Scan for the cell matching the given text and deliver its [x, y] coordinate at center. 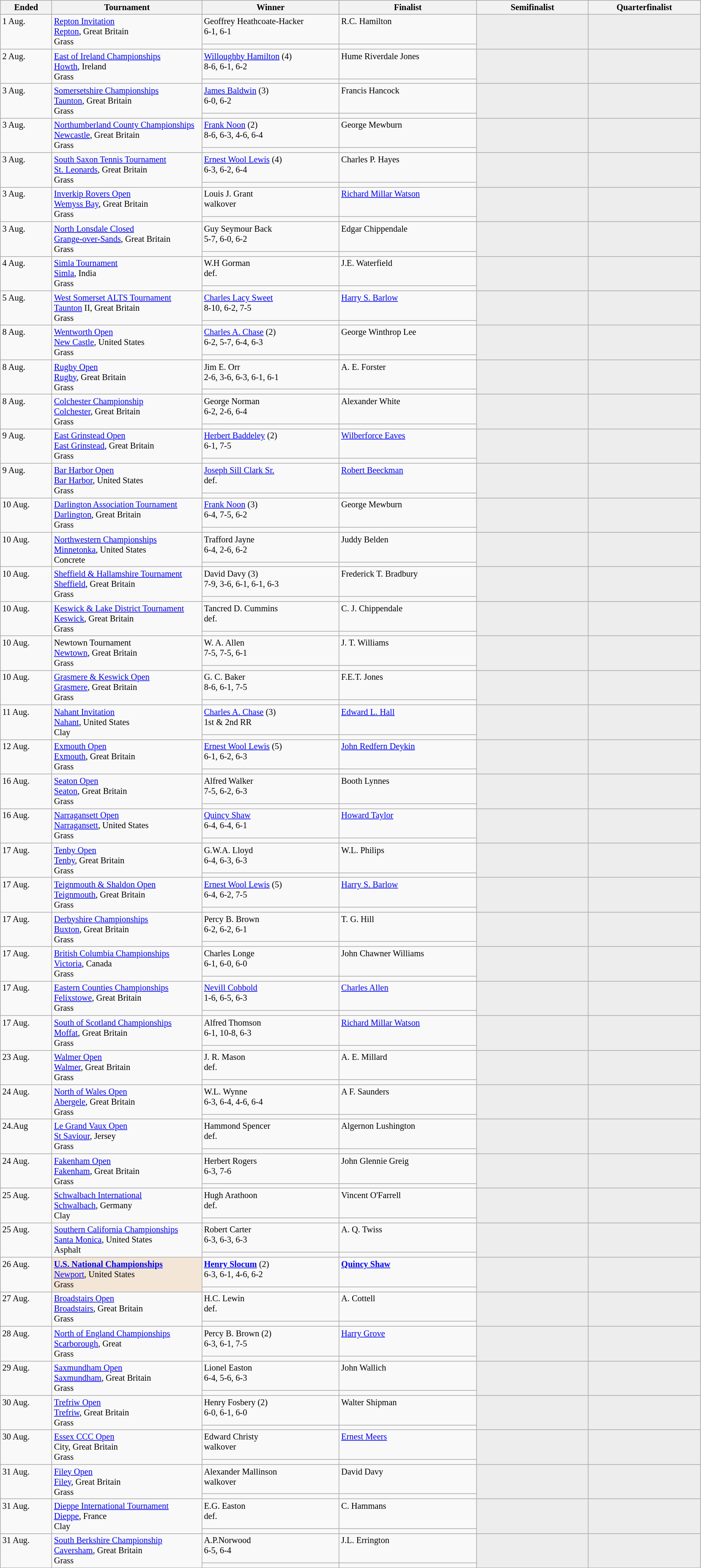
Eastern Counties ChampionshipsFelixstowe, Great BritainGrass [127, 998]
Nahant InvitationNahant, United StatesClay [127, 722]
Charles Allen [408, 996]
John Glennie Greig [408, 1168]
Le Grand Vaux OpenSt Saviour, JerseyGrass [127, 1136]
Algernon Lushington [408, 1134]
G.W.A. Lloyd6-4, 6-3, 6-3 [271, 858]
A. E. Millard [408, 1065]
Alexander Mallinson walkover [271, 1479]
24.Aug [26, 1136]
Lionel Easton6-4, 5-6, 6-3 [271, 1376]
W.H Gormandef. [271, 271]
Hammond Spencerdef. [271, 1134]
Seaton Open Seaton, Great BritainGrass [127, 791]
George Winthrop Lee [408, 340]
12 Aug. [26, 757]
Charles A. Chase (2)6-2, 5-7, 6-4, 6-3 [271, 340]
Herbert Baddeley (2)6-1, 7-5 [271, 443]
Frank Noon (3)6-4, 7-5, 6-2 [271, 512]
North of Wales OpenAbergele, Great BritainGrass [127, 1102]
H.C. Lewindef. [271, 1306]
South Saxon Tennis TournamentSt. Leonards, Great BritainGrass [127, 170]
Colchester ChampionshipColchester, Great BritainGrass [127, 411]
Jim E. Orr2-6, 3-6, 6-3, 6-1, 6-1 [271, 375]
Charles Longe6-1, 6-0, 6-0 [271, 961]
Charles Lacy Sweet8-10, 6-2, 7-5 [271, 305]
Edward L. Hall [408, 720]
Louis J. Grantwalkover [271, 202]
T. G. Hill [408, 927]
Joseph Sill Clark Sr. def. [271, 478]
Charles P. Hayes [408, 167]
Broadstairs OpenBroadstairs, Great BritainGrass [127, 1309]
John Chawner Williams [408, 961]
Tancred D. Cumminsdef. [271, 616]
Ended [26, 7]
26 Aug. [26, 1275]
5 Aug. [26, 308]
East of Ireland ChampionshipsHowth, IrelandGrass [127, 66]
A F. Saunders [408, 1099]
Quarterfinalist [644, 7]
Percy B. Brown (2)6-3, 6-1, 7-5 [271, 1341]
11 Aug. [26, 722]
North Lonsdale ClosedGrange-over-Sands, Great BritainGrass [127, 239]
Quincy Shaw6-4, 6-4, 6-1 [271, 823]
23 Aug. [26, 1067]
Sheffield & Hallamshire TournamentSheffield, Great BritainGrass [127, 584]
Guy Seymour Back 5-7, 6-0, 6-2 [271, 236]
Trafford Jayne 6-4, 2-6, 6-2 [271, 547]
Frank Noon (2)8-6, 6-3, 4-6, 6-4 [271, 133]
Dieppe International TournamentDieppe, FranceClay [127, 1516]
Francis Hancock [408, 98]
W.L. Wynne6-3, 6-4, 4-6, 6-4 [271, 1099]
George Norman 6-2, 2-6, 6-4 [271, 409]
Simla Tournament Simla, IndiaGrass [127, 274]
John Wallich [408, 1376]
U.S. National ChampionshipsNewport, United StatesGrass [127, 1275]
J. R. Masondef. [271, 1065]
W.L. Philips [408, 858]
Bar Harbor Open Bar Harbor, United StatesGrass [127, 481]
Newtown TournamentNewtown, Great BritainGrass [127, 653]
Wentworth OpenNew Castle, United StatesGrass [127, 342]
Henry Fosbery (2)6-0, 6-1, 6-0 [271, 1410]
Schwalbach InternationalSchwalbach, GermanyClay [127, 1205]
Walter Shipman [408, 1410]
Henry Slocum (2)6-3, 6-1, 4-6, 6-2 [271, 1272]
Keswick & Lake District Tournament Keswick, Great BritainGrass [127, 618]
1 Aug. [26, 32]
C. J. Chippendale [408, 616]
Willoughby Hamilton (4)8-6, 6-1, 6-2 [271, 64]
J. T. Williams [408, 651]
South of Scotland ChampionshipsMoffat, Great BritainGrass [127, 1033]
Northumberland County ChampionshipsNewcastle, Great BritainGrass [127, 135]
Ernest Wool Lewis (5)6-1, 6-2, 6-3 [271, 754]
North of England ChampionshipsScarborough, GreatGrass [127, 1344]
A.P.Norwood6-5, 6-4 [271, 1548]
Charles A. Chase (3)1st & 2nd RR [271, 720]
R.C. Hamilton [408, 29]
Wilberforce Eaves [408, 443]
Robert Beeckman [408, 478]
A. Q. Twiss [408, 1237]
J.E. Waterfield [408, 271]
Nevill Cobbold1-6, 6-5, 6-3 [271, 996]
Geoffrey Heathcoate-Hacker6-1, 6-1 [271, 29]
James Baldwin (3)6-0, 6-2 [271, 98]
Ernest Wool Lewis (5)6-4, 6-2, 7-5 [271, 892]
J.L. Errington [408, 1548]
Somersetshire ChampionshipsTaunton, Great BritainGrass [127, 101]
Juddy Belden [408, 547]
27 Aug. [26, 1309]
F.E.T. Jones [408, 685]
Grasmere & Keswick OpenGrasmere, Great BritainGrass [127, 687]
David Davy (3)7-9, 3-6, 6-1, 6-1, 6-3 [271, 581]
Percy B. Brown6-2, 6-2, 6-1 [271, 927]
Robert Carter6-3, 6-3, 6-3 [271, 1237]
Hume Riverdale Jones [408, 64]
Semifinalist [533, 7]
British Columbia ChampionshipsVictoria, CanadaGrass [127, 964]
South Berkshire ChampionshipCaversham, Great BritainGrass [127, 1551]
E.G. Eastondef. [271, 1513]
W. A. Allen7-5, 7-5, 6-1 [271, 651]
David Davy [408, 1479]
Narragansett Open Narragansett, United StatesGrass [127, 826]
Walmer Open Walmer, Great BritainGrass [127, 1067]
4 Aug. [26, 274]
Saxmundham OpenSaxmundham, Great BritainGrass [127, 1378]
28 Aug. [26, 1344]
C. Hammans [408, 1513]
Northwestern ChampionshipsMinnetonka, United StatesConcrete [127, 550]
Ernest Meers [408, 1445]
West Somerset ALTS TournamentTaunton II, Great BritainGrass [127, 308]
Howard Taylor [408, 823]
Filey Open Filey, Great BritainGrass [127, 1482]
Harry Grove [408, 1341]
Edgar Chippendale [408, 236]
Hugh Arathoondef. [271, 1203]
Alexander White [408, 409]
A. Cottell [408, 1306]
A. E. Forster [408, 375]
29 Aug. [26, 1378]
Derbyshire ChampionshipsBuxton, Great BritainGrass [127, 929]
Inverkip Rovers Open Wemyss Bay, Great BritainGrass [127, 204]
Exmouth OpenExmouth, Great BritainGrass [127, 757]
Alfred Walker7-5, 6-2, 6-3 [271, 788]
Tournament [127, 7]
Edward Christywalkover [271, 1445]
Booth Lynnes [408, 788]
Winner [271, 7]
Finalist [408, 7]
John Redfern Deykin [408, 754]
Essex CCC OpenCity, Great BritainGrass [127, 1447]
Repton InvitationRepton, Great BritainGrass [127, 32]
Quincy Shaw [408, 1272]
Vincent O'Farrell [408, 1203]
Frederick T. Bradbury [408, 581]
Southern California ChampionshipsSanta Monica, United StatesAsphalt [127, 1240]
Darlington Association Tournament Darlington, Great BritainGrass [127, 515]
Ernest Wool Lewis (4)6-3, 6-2, 6-4 [271, 167]
Trefriw OpenTrefriw, Great BritainGrass [127, 1412]
Fakenham OpenFakenham, Great BritainGrass [127, 1171]
Alfred Thomson6-1, 10-8, 6-3 [271, 1030]
2 Aug. [26, 66]
Rugby Open Rugby, Great BritainGrass [127, 377]
G. C. Baker 8-6, 6-1, 7-5 [271, 685]
Herbert Rogers6-3, 7-6 [271, 1168]
Tenby OpenTenby, Great BritainGrass [127, 860]
East Grinstead OpenEast Grinstead, Great BritainGrass [127, 446]
Teignmouth & Shaldon OpenTeignmouth, Great BritainGrass [127, 895]
